Output the (X, Y) coordinate of the center of the cell containing the given text.  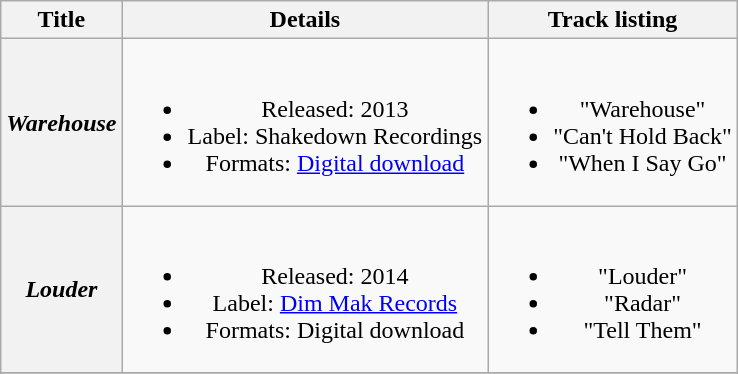
Title (62, 20)
Released: 2013Label: Shakedown RecordingsFormats: Digital download (305, 122)
Released: 2014Label: Dim Mak RecordsFormats: Digital download (305, 290)
Louder (62, 290)
Warehouse (62, 122)
"Warehouse""Can't Hold Back""When I Say Go" (613, 122)
Track listing (613, 20)
"Louder""Radar""Tell Them" (613, 290)
Details (305, 20)
